Search for the cell housing the specified text and yield its (X, Y) center coordinate. 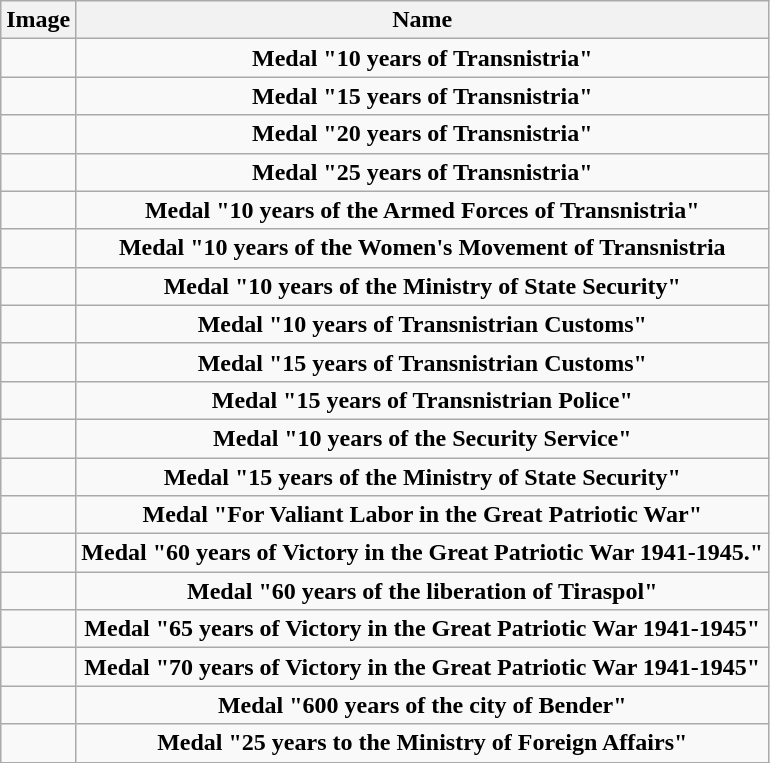
Medal "15 years of Transnistrian Police" (422, 400)
Medal "60 years of the liberation of Tiraspol" (422, 591)
Medal "10 years of the Armed Forces of Transnistria" (422, 210)
Medal "25 years to the Ministry of Foreign Affairs" (422, 743)
Name (422, 20)
Medal "For Valiant Labor in the Great Patriotic War" (422, 515)
Medal "15 years of the Ministry of State Security" (422, 477)
Medal "60 years of Victory in the Great Patriotic War 1941-1945." (422, 553)
Medal "25 years of Transnistria" (422, 172)
Medal "65 years of Victory in the Great Patriotic War 1941-1945" (422, 629)
Medal "10 years of Transnistria" (422, 58)
Medal "10 years of the Ministry of State Security" (422, 286)
Medal "15 years of Transnistria" (422, 96)
Medal "10 years of the Women's Movement of Transnistria (422, 248)
Medal "20 years of Transnistria" (422, 134)
Medal "10 years of Transnistrian Customs" (422, 324)
Medal "15 years of Transnistrian Customs" (422, 362)
Image (38, 20)
Medal "600 years of the city of Bender" (422, 705)
Medal "70 years of Victory in the Great Patriotic War 1941-1945" (422, 667)
Medal "10 years of the Security Service" (422, 438)
